For the text-containing cell, return its midpoint in (X, Y) coordinate format. 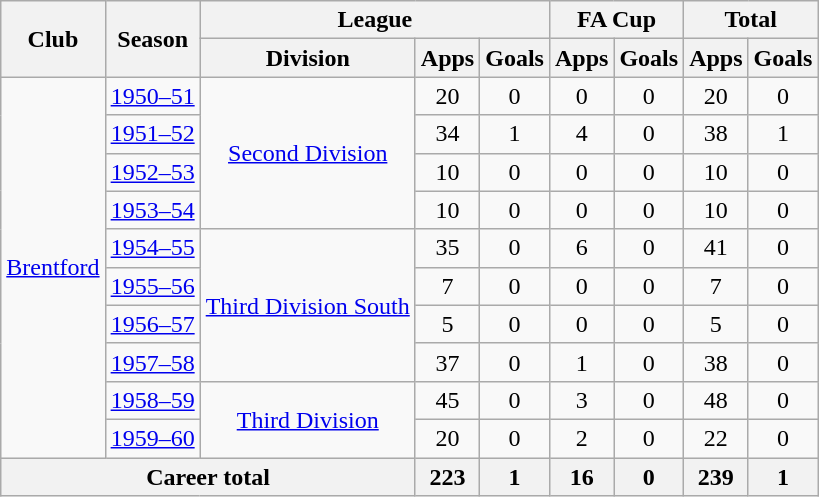
6 (581, 248)
Brentford (53, 268)
1952–53 (152, 172)
Career total (208, 477)
1954–55 (152, 248)
1953–54 (152, 210)
Third Division South (308, 305)
1951–52 (152, 134)
45 (447, 400)
Club (53, 39)
4 (581, 134)
223 (447, 477)
16 (581, 477)
3 (581, 400)
2 (581, 438)
Second Division (308, 153)
1950–51 (152, 96)
34 (447, 134)
FA Cup (616, 20)
League (374, 20)
Division (308, 58)
1958–59 (152, 400)
1957–58 (152, 362)
1956–57 (152, 324)
37 (447, 362)
Total (751, 20)
Third Division (308, 419)
48 (716, 400)
1959–60 (152, 438)
1955–56 (152, 286)
239 (716, 477)
Season (152, 39)
22 (716, 438)
35 (447, 248)
41 (716, 248)
